Extract the (X, Y) coordinate from the center of the cell holding the provided text.  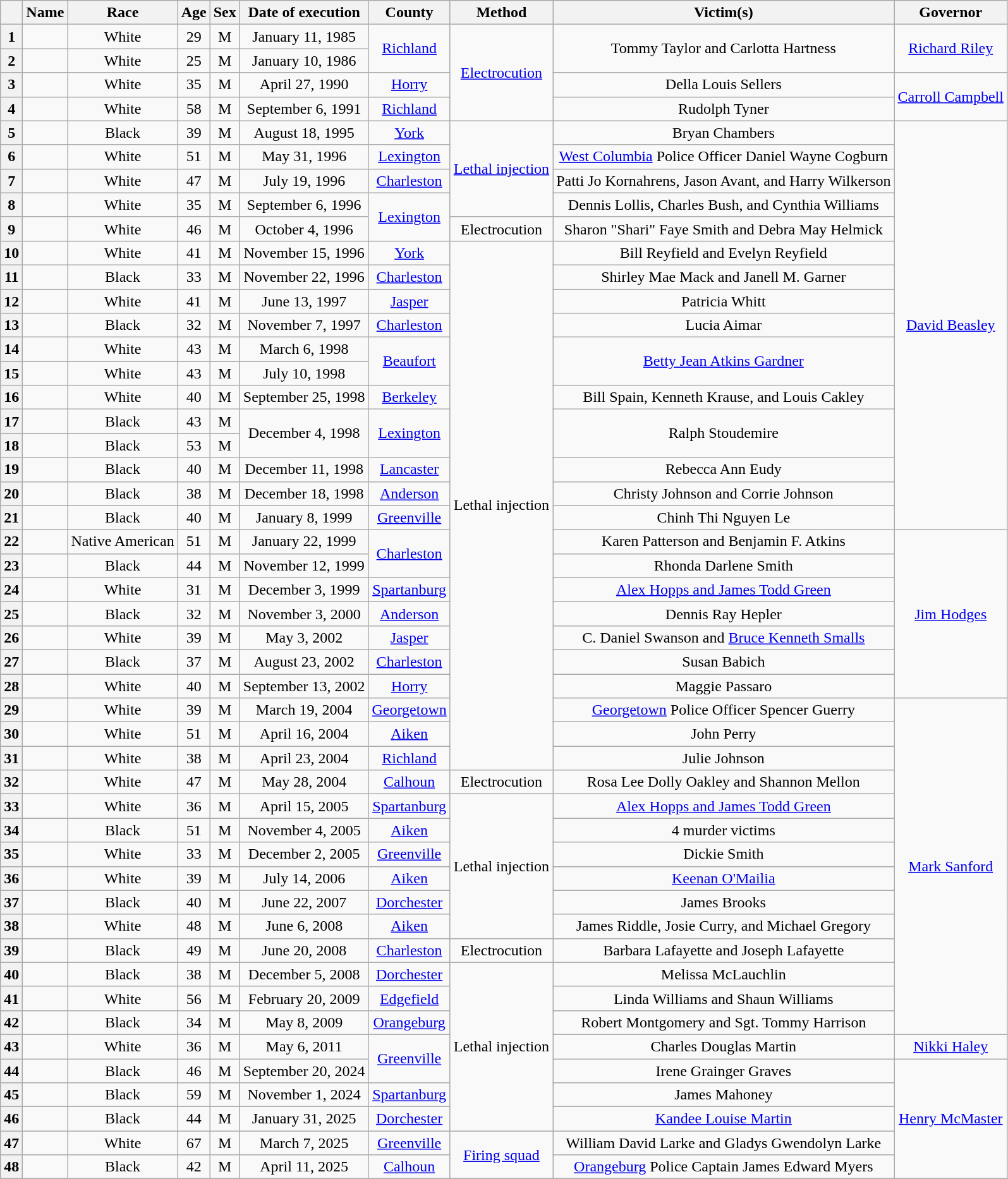
Rhonda Darlene Smith (724, 565)
Method (501, 13)
Christy Johnson and Corrie Johnson (724, 493)
Lancaster (410, 469)
June 22, 2007 (304, 902)
December 2, 2005 (304, 854)
3 (11, 85)
Dickie Smith (724, 854)
7 (11, 181)
Melissa McLauchlin (724, 974)
22 (11, 541)
November 22, 1996 (304, 277)
July 14, 2006 (304, 878)
May 3, 2002 (304, 638)
May 28, 2004 (304, 782)
11 (11, 277)
July 10, 1998 (304, 373)
June 6, 2008 (304, 926)
30 (11, 734)
Kandee Louise Martin (724, 1119)
21 (11, 517)
28 (11, 686)
Nikki Haley (950, 1046)
Keenan O'Mailia (724, 878)
December 4, 1998 (304, 433)
August 23, 2002 (304, 662)
Patti Jo Kornahrens, Jason Avant, and Harry Wilkerson (724, 181)
Sharon "Shari" Faye Smith and Debra May Helmick (724, 229)
Ralph Stoudemire (724, 433)
October 4, 1996 (304, 229)
January 31, 2025 (304, 1119)
Karen Patterson and Benjamin F. Atkins (724, 541)
Dennis Lollis, Charles Bush, and Cynthia Williams (724, 205)
14 (11, 349)
Age (193, 13)
March 6, 1998 (304, 349)
May 6, 2011 (304, 1046)
19 (11, 469)
November 3, 2000 (304, 614)
Bill Reyfield and Evelyn Reyfield (724, 253)
September 25, 1998 (304, 397)
13 (11, 325)
May 31, 1996 (304, 157)
1 (11, 37)
67 (193, 1143)
Irene Grainger Graves (724, 1071)
C. Daniel Swanson and Bruce Kenneth Smalls (724, 638)
Rudolph Tyner (724, 109)
Henry McMaster (950, 1119)
58 (193, 109)
2 (11, 61)
West Columbia Police Officer Daniel Wayne Cogburn (724, 157)
September 13, 2002 (304, 686)
Mark Sanford (950, 867)
Lucia Aimar (724, 325)
Linda Williams and Shaun Williams (724, 998)
July 19, 1996 (304, 181)
James Mahoney (724, 1095)
Julie Johnson (724, 758)
Bryan Chambers (724, 133)
Carroll Campbell (950, 97)
September 20, 2024 (304, 1071)
16 (11, 397)
49 (193, 950)
April 16, 2004 (304, 734)
January 22, 1999 (304, 541)
Victim(s) (724, 13)
Robert Montgomery and Sgt. Tommy Harrison (724, 1022)
Chinh Thi Nguyen Le (724, 517)
Sex (225, 13)
Rebecca Ann Eudy (724, 469)
15 (11, 373)
17 (11, 421)
24 (11, 589)
Firing squad (501, 1155)
Barbara Lafayette and Joseph Lafayette (724, 950)
Date of execution (304, 13)
William David Larke and Gladys Gwendolyn Larke (724, 1143)
53 (193, 445)
9 (11, 229)
County (410, 13)
November 7, 1997 (304, 325)
August 18, 1995 (304, 133)
45 (11, 1095)
Beaufort (410, 361)
December 3, 1999 (304, 589)
Name (46, 13)
November 4, 2005 (304, 830)
Richard Riley (950, 49)
Patricia Whitt (724, 301)
April 15, 2005 (304, 806)
March 19, 2004 (304, 710)
4 (11, 109)
June 20, 2008 (304, 950)
April 23, 2004 (304, 758)
December 11, 1998 (304, 469)
January 8, 1999 (304, 517)
June 13, 1997 (304, 301)
Orangeburg (410, 1022)
12 (11, 301)
May 8, 2009 (304, 1022)
56 (193, 998)
26 (11, 638)
Dennis Ray Hepler (724, 614)
18 (11, 445)
November 12, 1999 (304, 565)
Governor (950, 13)
Rosa Lee Dolly Oakley and Shannon Mellon (724, 782)
Race (123, 13)
David Beasley (950, 325)
20 (11, 493)
April 27, 1990 (304, 85)
Bill Spain, Kenneth Krause, and Louis Cakley (724, 397)
27 (11, 662)
January 10, 1986 (304, 61)
James Brooks (724, 902)
February 20, 2009 (304, 998)
December 18, 1998 (304, 493)
6 (11, 157)
March 7, 2025 (304, 1143)
September 6, 1991 (304, 109)
September 6, 1996 (304, 205)
10 (11, 253)
Georgetown Police Officer Spencer Guerry (724, 710)
Jim Hodges (950, 614)
Della Louis Sellers (724, 85)
Tommy Taylor and Carlotta Hartness (724, 49)
April 11, 2025 (304, 1167)
4 murder victims (724, 830)
Native American (123, 541)
November 1, 2024 (304, 1095)
5 (11, 133)
Berkeley (410, 397)
James Riddle, Josie Curry, and Michael Gregory (724, 926)
Georgetown (410, 710)
November 15, 1996 (304, 253)
Orangeburg Police Captain James Edward Myers (724, 1167)
8 (11, 205)
December 5, 2008 (304, 974)
Shirley Mae Mack and Janell M. Garner (724, 277)
Charles Douglas Martin (724, 1046)
Susan Babich (724, 662)
23 (11, 565)
Maggie Passaro (724, 686)
January 11, 1985 (304, 37)
Betty Jean Atkins Gardner (724, 361)
John Perry (724, 734)
59 (193, 1095)
Edgefield (410, 998)
